From the cell containing the given text, extract its center point as [x, y] coordinate. 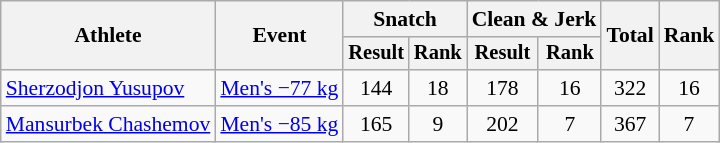
Event [279, 36]
Men's −77 kg [279, 88]
18 [438, 88]
144 [376, 88]
Clean & Jerk [534, 19]
Mansurbek Chashemov [108, 124]
367 [630, 124]
Snatch [404, 19]
Men's −85 kg [279, 124]
Sherzodjon Yusupov [108, 88]
322 [630, 88]
178 [503, 88]
165 [376, 124]
202 [503, 124]
Total [630, 36]
Athlete [108, 36]
9 [438, 124]
